Output the [X, Y] coordinate of the center of the cell containing the given text.  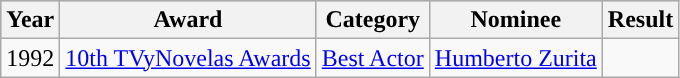
10th TVyNovelas Awards [188, 58]
Category [372, 20]
Best Actor [372, 58]
1992 [30, 58]
Award [188, 20]
Nominee [516, 20]
Result [640, 20]
Year [30, 20]
Humberto Zurita [516, 58]
